For the text-containing cell, return its midpoint in (X, Y) coordinate format. 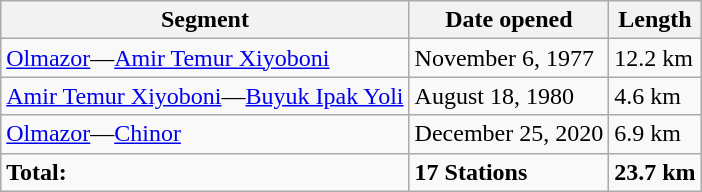
Olmazor—Amir Temur Xiyoboni (205, 58)
Segment (205, 20)
Olmazor—Chinor (205, 134)
Total: (205, 172)
Date opened (509, 20)
17 Stations (509, 172)
August 18, 1980 (509, 96)
Amir Temur Xiyoboni—Buyuk Ipak Yoli (205, 96)
Length (655, 20)
23.7 km (655, 172)
6.9 km (655, 134)
December 25, 2020 (509, 134)
4.6 km (655, 96)
12.2 km (655, 58)
November 6, 1977 (509, 58)
